Search for the cell housing the specified text and yield its [X, Y] center coordinate. 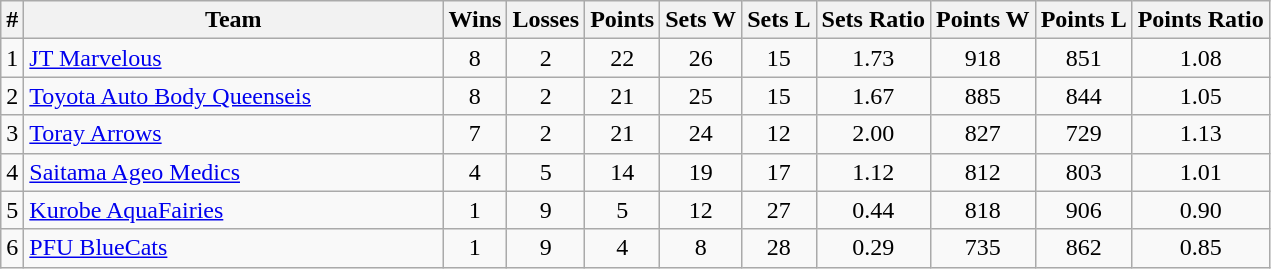
735 [982, 248]
JT Marvelous [234, 58]
729 [1084, 134]
1.67 [873, 96]
Losses [546, 20]
Sets Ratio [873, 20]
827 [982, 134]
Points Ratio [1200, 20]
1.05 [1200, 96]
Sets W [701, 20]
6 [12, 248]
19 [701, 172]
14 [622, 172]
0.85 [1200, 248]
Points W [982, 20]
Points L [1084, 20]
Toyota Auto Body Queenseis [234, 96]
7 [475, 134]
28 [779, 248]
844 [1084, 96]
# [12, 20]
22 [622, 58]
3 [12, 134]
1.12 [873, 172]
Points [622, 20]
1.08 [1200, 58]
851 [1084, 58]
Wins [475, 20]
24 [701, 134]
Saitama Ageo Medics [234, 172]
918 [982, 58]
Toray Arrows [234, 134]
27 [779, 210]
0.29 [873, 248]
0.90 [1200, 210]
26 [701, 58]
PFU BlueCats [234, 248]
862 [1084, 248]
Team [234, 20]
0.44 [873, 210]
885 [982, 96]
2.00 [873, 134]
1.13 [1200, 134]
812 [982, 172]
818 [982, 210]
Sets L [779, 20]
25 [701, 96]
1.01 [1200, 172]
Kurobe AquaFairies [234, 210]
803 [1084, 172]
906 [1084, 210]
17 [779, 172]
1.73 [873, 58]
